Locate the cell with the specified text and output its (x, y) center coordinate. 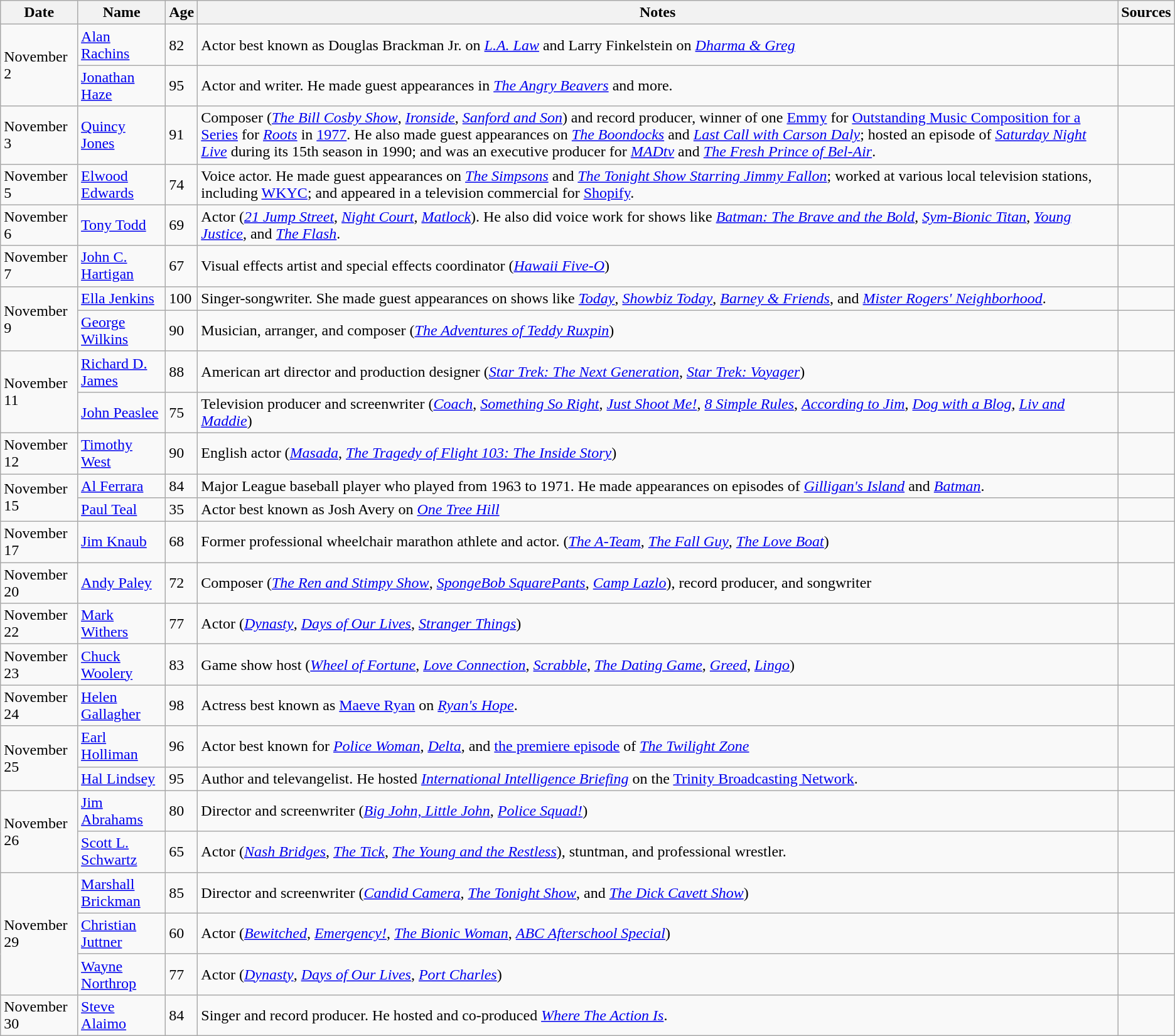
Actor (Dynasty, Days of Our Lives, Port Charles) (658, 974)
Actor and writer. He made guest appearances in The Angry Beavers and more. (658, 85)
November 11 (39, 392)
Musician, arranger, and composer (The Adventures of Teddy Ruxpin) (658, 330)
November 17 (39, 542)
John Peaslee (122, 412)
Game show host (Wheel of Fortune, Love Connection, Scrabble, The Dating Game, Greed, Lingo) (658, 664)
96 (182, 746)
November 15 (39, 497)
Actor (Bewitched, Emergency!, The Bionic Woman, ABC Afterschool Special) (658, 933)
Sources (1146, 13)
83 (182, 664)
Steve Alaimo (122, 1015)
82 (182, 45)
60 (182, 933)
George Wilkins (122, 330)
Al Ferrara (122, 485)
85 (182, 893)
November 23 (39, 664)
Actor best known for Police Woman, Delta, and the premiere episode of The Twilight Zone (658, 746)
74 (182, 185)
Age (182, 13)
Major League baseball player who played from 1963 to 1971. He made appearances on episodes of Gilligan's Island and Batman. (658, 485)
Composer (The Ren and Stimpy Show, SpongeBob SquarePants, Camp Lazlo), record producer, and songwriter (658, 583)
Singer-songwriter. She made guest appearances on shows like Today, Showbiz Today, Barney & Friends, and Mister Rogers' Neighborhood. (658, 298)
Author and televangelist. He hosted International Intelligence Briefing on the Trinity Broadcasting Network. (658, 779)
November 24 (39, 706)
88 (182, 372)
68 (182, 542)
91 (182, 135)
Former professional wheelchair marathon athlete and actor. (The A-Team, The Fall Guy, The Love Boat) (658, 542)
Name (122, 13)
November 22 (39, 624)
November 12 (39, 453)
November 6 (39, 225)
100 (182, 298)
John C. Hartigan (122, 266)
Paul Teal (122, 510)
November 2 (39, 65)
Mark Withers (122, 624)
Alan Rachins (122, 45)
80 (182, 811)
November 9 (39, 319)
Actress best known as Maeve Ryan on Ryan's Hope. (658, 706)
72 (182, 583)
Chuck Woolery (122, 664)
Director and screenwriter (Big John, Little John, Police Squad!) (658, 811)
American art director and production designer (Star Trek: The Next Generation, Star Trek: Voyager) (658, 372)
November 3 (39, 135)
Helen Gallagher (122, 706)
Jim Knaub (122, 542)
35 (182, 510)
67 (182, 266)
98 (182, 706)
75 (182, 412)
Jim Abrahams (122, 811)
Richard D. James (122, 372)
65 (182, 851)
Marshall Brickman (122, 893)
November 25 (39, 758)
November 20 (39, 583)
Singer and record producer. He hosted and co-produced Where The Action Is. (658, 1015)
November 5 (39, 185)
Andy Paley (122, 583)
Christian Juttner (122, 933)
Timothy West (122, 453)
Visual effects artist and special effects coordinator (Hawaii Five-O) (658, 266)
Actor (Dynasty, Days of Our Lives, Stranger Things) (658, 624)
Director and screenwriter (Candid Camera, The Tonight Show, and The Dick Cavett Show) (658, 893)
Wayne Northrop (122, 974)
Notes (658, 13)
Date (39, 13)
Tony Todd (122, 225)
Hal Lindsey (122, 779)
November 30 (39, 1015)
Actor (Nash Bridges, The Tick, The Young and the Restless), stuntman, and professional wrestler. (658, 851)
Television producer and screenwriter (Coach, Something So Right, Just Shoot Me!, 8 Simple Rules, According to Jim, Dog with a Blog, Liv and Maddie) (658, 412)
November 7 (39, 266)
Jonathan Haze (122, 85)
Quincy Jones (122, 135)
November 29 (39, 933)
Elwood Edwards (122, 185)
Earl Holliman (122, 746)
69 (182, 225)
Scott L. Schwartz (122, 851)
November 26 (39, 831)
English actor (Masada, The Tragedy of Flight 103: The Inside Story) (658, 453)
Actor best known as Douglas Brackman Jr. on L.A. Law and Larry Finkelstein on Dharma & Greg (658, 45)
Ella Jenkins (122, 298)
Actor best known as Josh Avery on One Tree Hill (658, 510)
